Find where the given text appears and provide that cell's center as (x, y) coordinate. 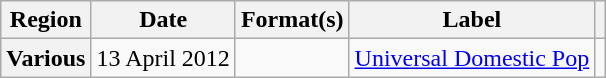
Date (163, 20)
Region (46, 20)
Format(s) (292, 20)
Label (472, 20)
Various (46, 58)
13 April 2012 (163, 58)
Universal Domestic Pop (472, 58)
